Scan for the cell matching the given text and deliver its (x, y) coordinate at center. 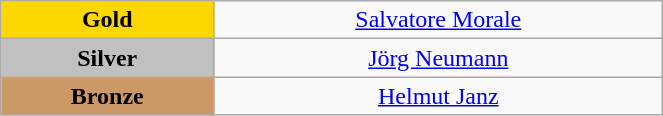
Gold (108, 20)
Silver (108, 58)
Helmut Janz (438, 96)
Salvatore Morale (438, 20)
Jörg Neumann (438, 58)
Bronze (108, 96)
